Return [x, y] of the center of cell containing provided text 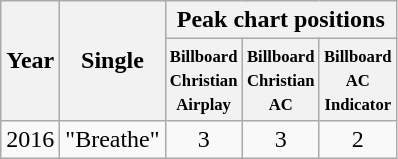
Year [30, 61]
Peak chart positions [280, 20]
2 [358, 139]
Single [112, 61]
Billboard Christian AC [280, 80]
Billboard Christian Airplay [204, 80]
Billboard AC Indicator [358, 80]
2016 [30, 139]
"Breathe" [112, 139]
